Capture the cell that displays the provided text and extract its (x, y) central coordinate. 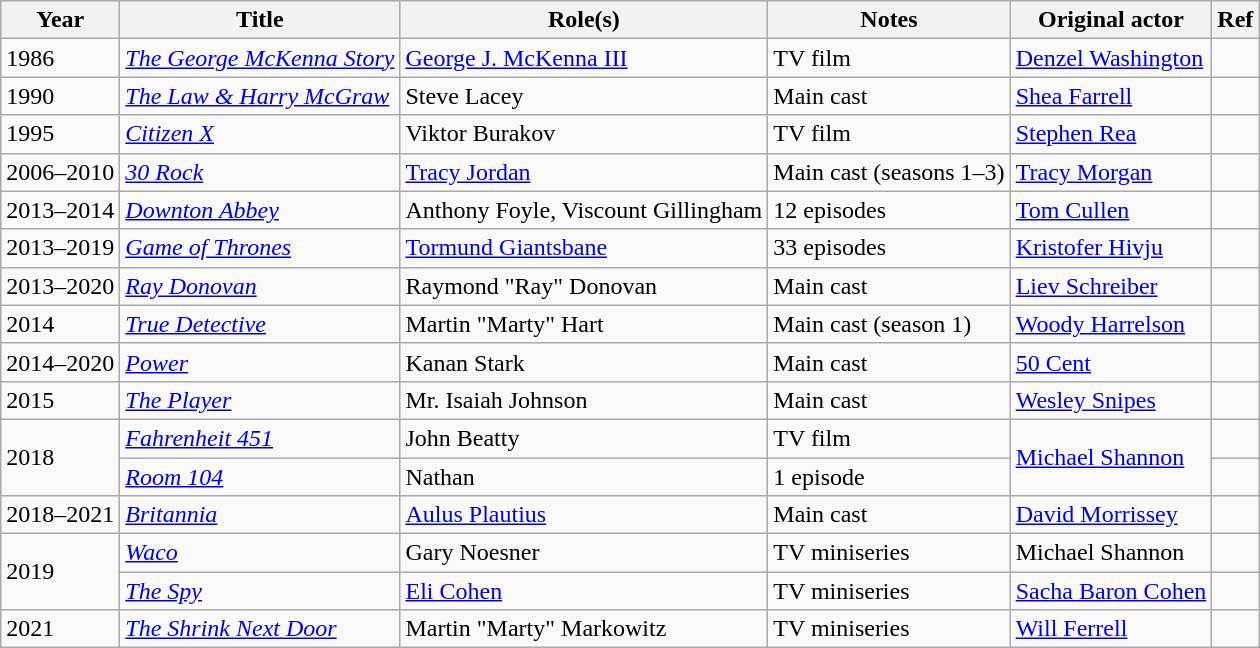
Sacha Baron Cohen (1111, 591)
True Detective (260, 324)
Kristofer Hivju (1111, 248)
2013–2020 (60, 286)
Stephen Rea (1111, 134)
2015 (60, 400)
1986 (60, 58)
2013–2014 (60, 210)
Woody Harrelson (1111, 324)
Main cast (seasons 1–3) (889, 172)
2019 (60, 572)
Will Ferrell (1111, 629)
Nathan (584, 477)
Gary Noesner (584, 553)
The Spy (260, 591)
Britannia (260, 515)
Tracy Jordan (584, 172)
Steve Lacey (584, 96)
Power (260, 362)
2014–2020 (60, 362)
Viktor Burakov (584, 134)
12 episodes (889, 210)
The Shrink Next Door (260, 629)
Title (260, 20)
Martin "Marty" Hart (584, 324)
Citizen X (260, 134)
The Player (260, 400)
Kanan Stark (584, 362)
Ray Donovan (260, 286)
Tormund Giantsbane (584, 248)
50 Cent (1111, 362)
The George McKenna Story (260, 58)
2018–2021 (60, 515)
Denzel Washington (1111, 58)
2018 (60, 457)
Original actor (1111, 20)
The Law & Harry McGraw (260, 96)
1990 (60, 96)
Ref (1236, 20)
David Morrissey (1111, 515)
Anthony Foyle, Viscount Gillingham (584, 210)
Aulus Plautius (584, 515)
Mr. Isaiah Johnson (584, 400)
Liev Schreiber (1111, 286)
Notes (889, 20)
Year (60, 20)
Game of Thrones (260, 248)
George J. McKenna III (584, 58)
30 Rock (260, 172)
2014 (60, 324)
Martin "Marty" Markowitz (584, 629)
2013–2019 (60, 248)
Downton Abbey (260, 210)
Fahrenheit 451 (260, 438)
Waco (260, 553)
Wesley Snipes (1111, 400)
Room 104 (260, 477)
Tom Cullen (1111, 210)
2006–2010 (60, 172)
1995 (60, 134)
Tracy Morgan (1111, 172)
2021 (60, 629)
Role(s) (584, 20)
Shea Farrell (1111, 96)
Main cast (season 1) (889, 324)
Eli Cohen (584, 591)
Raymond "Ray" Donovan (584, 286)
1 episode (889, 477)
33 episodes (889, 248)
John Beatty (584, 438)
